For the text-containing cell, return its midpoint in (X, Y) coordinate format. 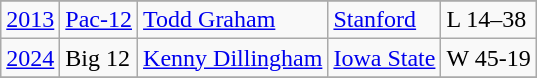
L 14–38 (488, 20)
Kenny Dillingham (233, 58)
2013 (30, 20)
2024 (30, 58)
Stanford (384, 20)
Todd Graham (233, 20)
Pac-12 (99, 20)
Big 12 (99, 58)
W 45-19 (488, 58)
Iowa State (384, 58)
